Detect which cell encompasses the target text, then output its (X, Y) center coordinate. 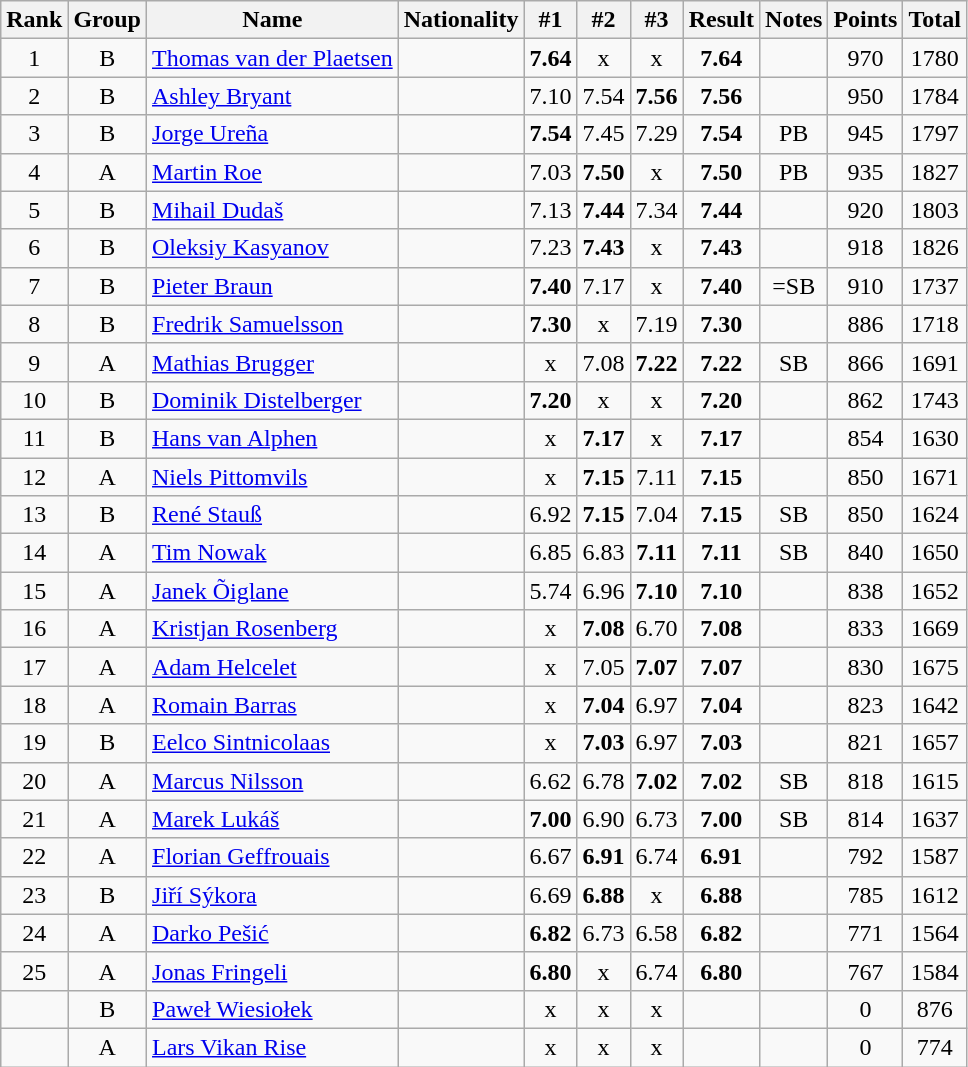
6.83 (604, 553)
1584 (935, 971)
876 (935, 1009)
838 (866, 591)
6.62 (550, 781)
Oleksiy Kasyanov (273, 248)
#2 (604, 20)
Points (866, 20)
833 (866, 629)
Fredrik Samuelsson (273, 324)
1669 (935, 629)
1718 (935, 324)
19 (34, 743)
25 (34, 971)
11 (34, 438)
4 (34, 172)
945 (866, 134)
23 (34, 895)
1612 (935, 895)
Dominik Distelberger (273, 400)
22 (34, 857)
Jiří Sýkora (273, 895)
Result (721, 20)
910 (866, 286)
3 (34, 134)
Nationality (461, 20)
Romain Barras (273, 705)
771 (866, 933)
2 (34, 96)
Rank (34, 20)
1675 (935, 667)
Lars Vikan Rise (273, 1047)
Jonas Fringeli (273, 971)
918 (866, 248)
7 (34, 286)
Mihail Dudaš (273, 210)
7.29 (656, 134)
886 (866, 324)
1637 (935, 819)
935 (866, 172)
Florian Geffrouais (273, 857)
12 (34, 477)
14 (34, 553)
818 (866, 781)
6.92 (550, 515)
7.05 (604, 667)
821 (866, 743)
24 (34, 933)
1737 (935, 286)
Marek Lukáš (273, 819)
Ashley Bryant (273, 96)
6 (34, 248)
6.58 (656, 933)
7.23 (550, 248)
862 (866, 400)
814 (866, 819)
1630 (935, 438)
#3 (656, 20)
Thomas van der Plaetsen (273, 58)
1827 (935, 172)
830 (866, 667)
5.74 (550, 591)
866 (866, 362)
970 (866, 58)
767 (866, 971)
7.19 (656, 324)
13 (34, 515)
20 (34, 781)
#1 (550, 20)
Marcus Nilsson (273, 781)
785 (866, 895)
6.96 (604, 591)
7.34 (656, 210)
1743 (935, 400)
21 (34, 819)
854 (866, 438)
Tim Nowak (273, 553)
Martin Roe (273, 172)
René Stauß (273, 515)
1642 (935, 705)
1780 (935, 58)
6.90 (604, 819)
1671 (935, 477)
950 (866, 96)
6.85 (550, 553)
6.78 (604, 781)
7.45 (604, 134)
Notes (794, 20)
1564 (935, 933)
Paweł Wiesiołek (273, 1009)
774 (935, 1047)
Eelco Sintnicolaas (273, 743)
1650 (935, 553)
Name (273, 20)
840 (866, 553)
10 (34, 400)
1826 (935, 248)
6.67 (550, 857)
16 (34, 629)
Hans van Alphen (273, 438)
1797 (935, 134)
17 (34, 667)
Total (935, 20)
5 (34, 210)
=SB (794, 286)
Pieter Braun (273, 286)
Janek Õiglane (273, 591)
Group (108, 20)
18 (34, 705)
1587 (935, 857)
1 (34, 58)
823 (866, 705)
Darko Pešić (273, 933)
792 (866, 857)
1615 (935, 781)
1624 (935, 515)
1784 (935, 96)
9 (34, 362)
1803 (935, 210)
8 (34, 324)
Adam Helcelet (273, 667)
920 (866, 210)
7.13 (550, 210)
Kristjan Rosenberg (273, 629)
1657 (935, 743)
6.69 (550, 895)
1691 (935, 362)
Jorge Ureña (273, 134)
Niels Pittomvils (273, 477)
6.70 (656, 629)
1652 (935, 591)
Mathias Brugger (273, 362)
15 (34, 591)
